Extract the [X, Y] coordinate from the center of the cell holding the provided text.  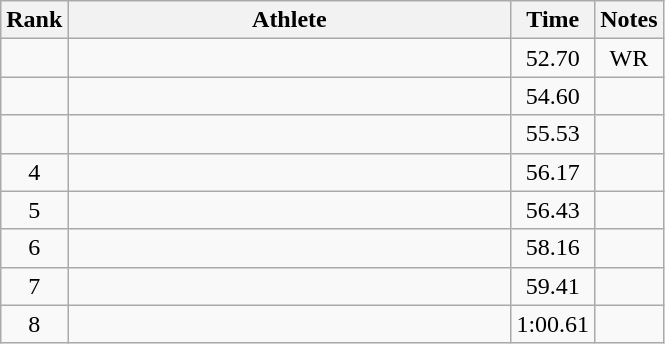
56.17 [553, 172]
Time [553, 20]
55.53 [553, 134]
56.43 [553, 210]
Notes [629, 20]
7 [34, 286]
52.70 [553, 58]
Rank [34, 20]
1:00.61 [553, 324]
WR [629, 58]
58.16 [553, 248]
6 [34, 248]
8 [34, 324]
5 [34, 210]
Athlete [290, 20]
54.60 [553, 96]
4 [34, 172]
59.41 [553, 286]
